Extract the (X, Y) coordinate from the center of the cell holding the provided text.  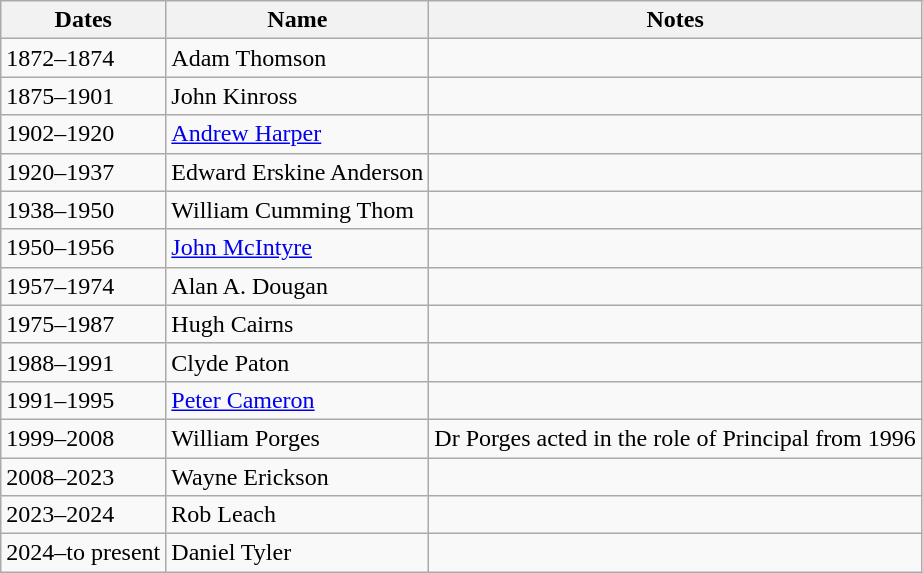
Dates (84, 20)
Edward Erskine Anderson (298, 172)
Alan A. Dougan (298, 286)
1872–1874 (84, 58)
1975–1987 (84, 324)
Peter Cameron (298, 400)
1875–1901 (84, 96)
Daniel Tyler (298, 553)
1991–1995 (84, 400)
Clyde Paton (298, 362)
Wayne Erickson (298, 477)
Notes (676, 20)
1920–1937 (84, 172)
2008–2023 (84, 477)
Hugh Cairns (298, 324)
Andrew Harper (298, 134)
Name (298, 20)
John Kinross (298, 96)
Rob Leach (298, 515)
Dr Porges acted in the role of Principal from 1996 (676, 438)
1957–1974 (84, 286)
William Porges (298, 438)
1999–2008 (84, 438)
1902–1920 (84, 134)
2023–2024 (84, 515)
Adam Thomson (298, 58)
William Cumming Thom (298, 210)
1950–1956 (84, 248)
1938–1950 (84, 210)
John McIntyre (298, 248)
2024–to present (84, 553)
1988–1991 (84, 362)
